Provide the (X, Y) coordinate of the cell's center where the given text is located.  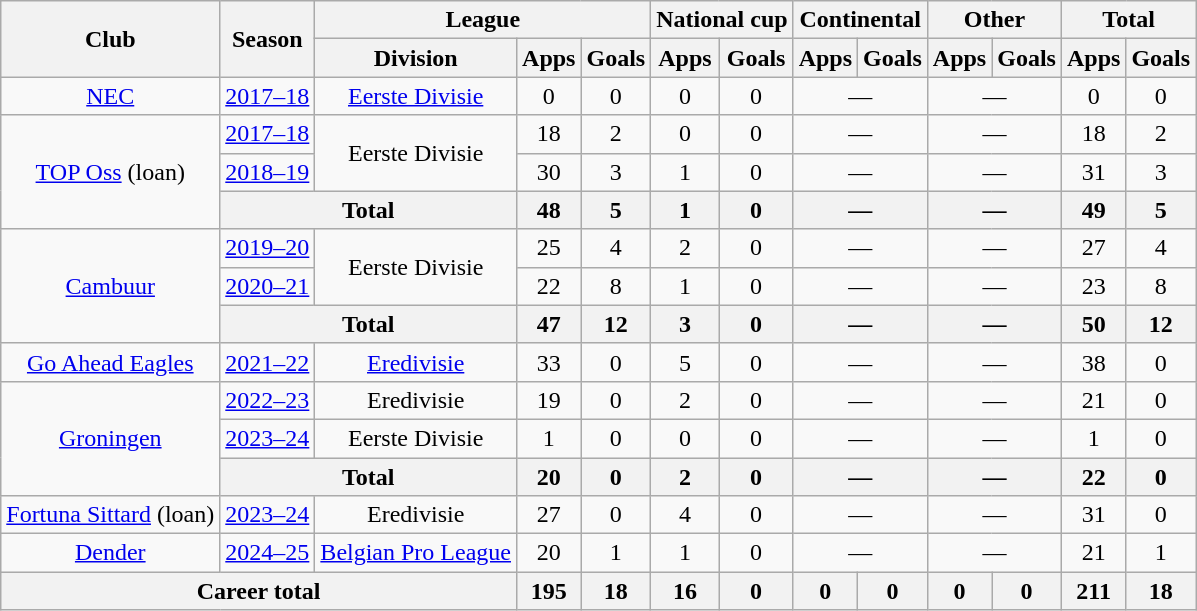
TOP Oss (loan) (110, 172)
2024–25 (268, 553)
33 (549, 362)
Fortuna Sittard (loan) (110, 515)
NEC (110, 96)
Division (416, 58)
Other (994, 20)
Season (268, 39)
19 (549, 400)
2020–21 (268, 286)
League (483, 20)
16 (685, 591)
38 (1093, 362)
Belgian Pro League (416, 553)
National cup (722, 20)
25 (549, 248)
Continental (860, 20)
2021–22 (268, 362)
195 (549, 591)
Groningen (110, 438)
2018–19 (268, 172)
30 (549, 172)
Dender (110, 553)
Cambuur (110, 286)
Career total (259, 591)
48 (549, 210)
47 (549, 324)
211 (1093, 591)
50 (1093, 324)
2019–20 (268, 248)
Go Ahead Eagles (110, 362)
2022–23 (268, 400)
23 (1093, 286)
Club (110, 39)
49 (1093, 210)
